For the text-containing cell, return its midpoint in (X, Y) coordinate format. 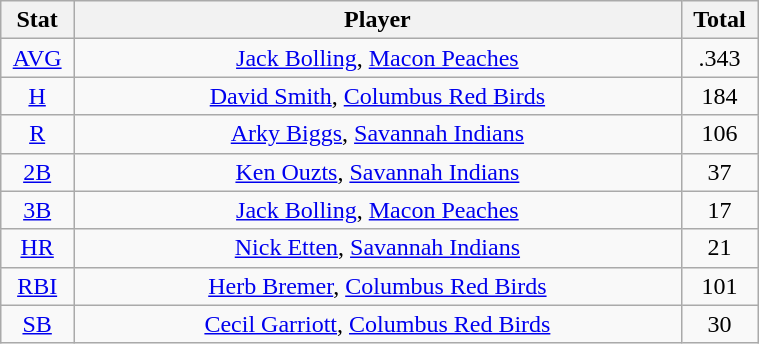
17 (719, 210)
David Smith, Columbus Red Birds (378, 96)
3B (38, 210)
Player (378, 20)
SB (38, 324)
H (38, 96)
101 (719, 286)
Ken Ouzts, Savannah Indians (378, 172)
30 (719, 324)
Cecil Garriott, Columbus Red Birds (378, 324)
184 (719, 96)
21 (719, 248)
R (38, 134)
RBI (38, 286)
Total (719, 20)
2B (38, 172)
106 (719, 134)
Stat (38, 20)
AVG (38, 58)
Herb Bremer, Columbus Red Birds (378, 286)
.343 (719, 58)
Arky Biggs, Savannah Indians (378, 134)
HR (38, 248)
Nick Etten, Savannah Indians (378, 248)
37 (719, 172)
